Detect which cell encompasses the target text, then output its [X, Y] center coordinate. 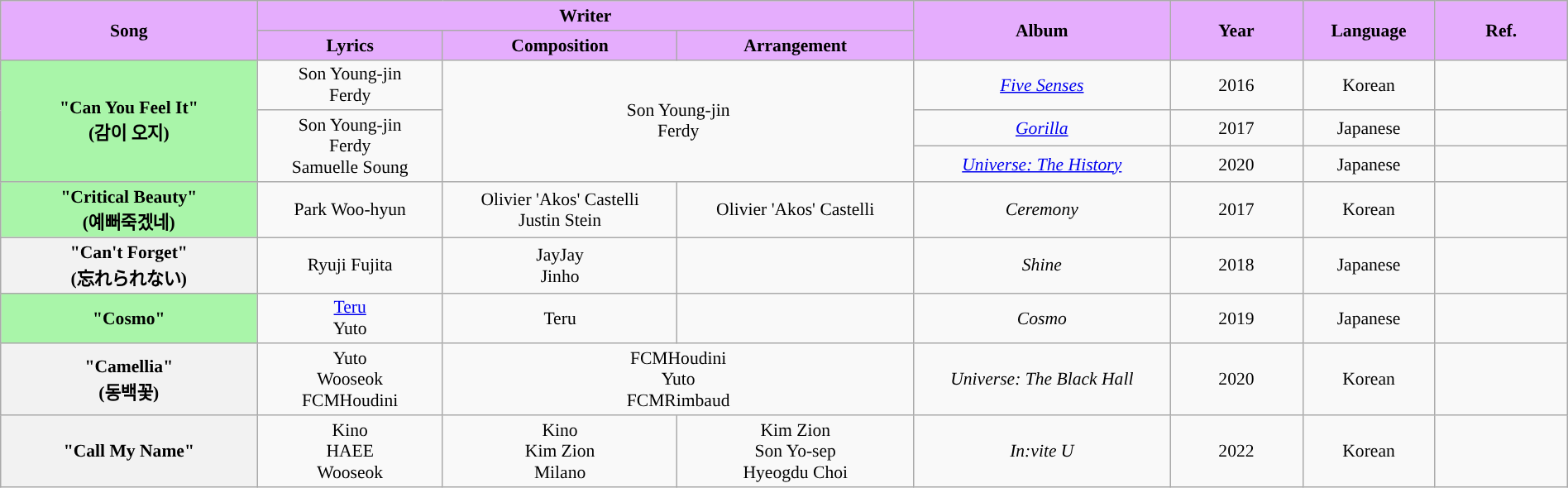
Arrangement [796, 45]
Ref. [1501, 30]
Son Young-jinFerdySamuelle Soung [351, 146]
FCMHoudiniYutoFCMRimbaud [678, 379]
Language [1369, 30]
In:vite U [1042, 452]
Lyrics [351, 45]
Album [1042, 30]
2022 [1236, 452]
"Camellia" (동백꽃) [129, 379]
Composition [559, 45]
Writer [586, 16]
Cosmo [1042, 318]
Ceremony [1042, 210]
Park Woo-hyun [351, 210]
KinoHAEEWooseok [351, 452]
Shine [1042, 265]
Kim ZionSon Yo-sepHyeogdu Choi [796, 452]
Olivier 'Akos' CastelliJustin Stein [559, 210]
Universe: The History [1042, 164]
Ryuji Fujita [351, 265]
Year [1236, 30]
2016 [1236, 84]
2019 [1236, 318]
"Can't Forget" (忘れられない) [129, 265]
KinoKim ZionMilano [559, 452]
TeruYuto [351, 318]
JayJayJinho [559, 265]
Song [129, 30]
YutoWooseokFCMHoudini [351, 379]
Olivier 'Akos' Castelli [796, 210]
Teru [559, 318]
"Cosmo" [129, 318]
Gorilla [1042, 127]
"Can You Feel It" (감이 오지) [129, 121]
2018 [1236, 265]
"Call My Name" [129, 452]
Five Senses [1042, 84]
Universe: The Black Hall [1042, 379]
"Critical Beauty" (예뻐죽겠네) [129, 210]
